Scan for the cell matching the given text and deliver its (x, y) coordinate at center. 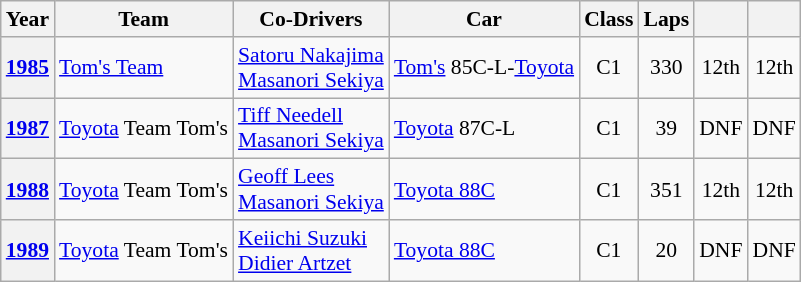
Year (28, 19)
1989 (28, 250)
20 (666, 250)
Co-Drivers (311, 19)
Keiichi Suzuki Didier Artzet (311, 250)
Tom's Team (144, 68)
Car (484, 19)
1985 (28, 68)
Geoff Lees Masanori Sekiya (311, 190)
1988 (28, 190)
Tom's 85C-L-Toyota (484, 68)
Tiff Needell Masanori Sekiya (311, 128)
39 (666, 128)
330 (666, 68)
Team (144, 19)
Toyota 87C-L (484, 128)
1987 (28, 128)
Laps (666, 19)
351 (666, 190)
Satoru Nakajima Masanori Sekiya (311, 68)
Class (608, 19)
